For the text-containing cell, return its midpoint in (x, y) coordinate format. 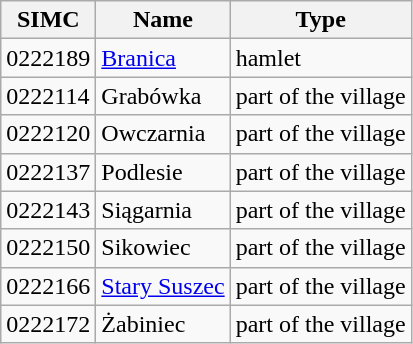
Grabówka (163, 96)
Sikowiec (163, 248)
Branica (163, 58)
0222189 (48, 58)
0222137 (48, 172)
0222166 (48, 286)
Type (320, 20)
hamlet (320, 58)
0222120 (48, 134)
Żabiniec (163, 324)
0222172 (48, 324)
Stary Suszec (163, 286)
0222143 (48, 210)
SIMC (48, 20)
Owczarnia (163, 134)
0222150 (48, 248)
0222114 (48, 96)
Siągarnia (163, 210)
Podlesie (163, 172)
Name (163, 20)
